Determine the [x, y] coordinate at the center of the cell enclosing the given text.  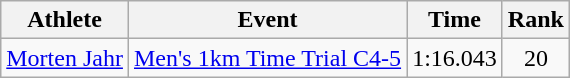
Time [455, 20]
Morten Jahr [65, 58]
20 [536, 58]
Rank [536, 20]
Men's 1km Time Trial C4-5 [267, 58]
Athlete [65, 20]
1:16.043 [455, 58]
Event [267, 20]
